Return (X, Y) of the center of cell containing provided text 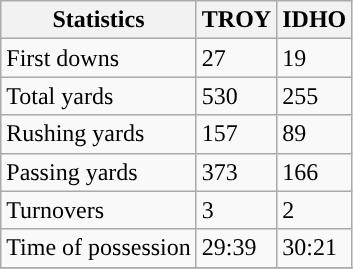
166 (314, 172)
29:39 (236, 248)
Total yards (99, 96)
3 (236, 210)
Time of possession (99, 248)
19 (314, 58)
2 (314, 210)
89 (314, 134)
27 (236, 58)
Passing yards (99, 172)
530 (236, 96)
255 (314, 96)
First downs (99, 58)
Turnovers (99, 210)
Rushing yards (99, 134)
IDHO (314, 20)
30:21 (314, 248)
Statistics (99, 20)
157 (236, 134)
373 (236, 172)
TROY (236, 20)
